Pinpoint the cell where the given text exists, returning its [x, y] midpoint coordinate. 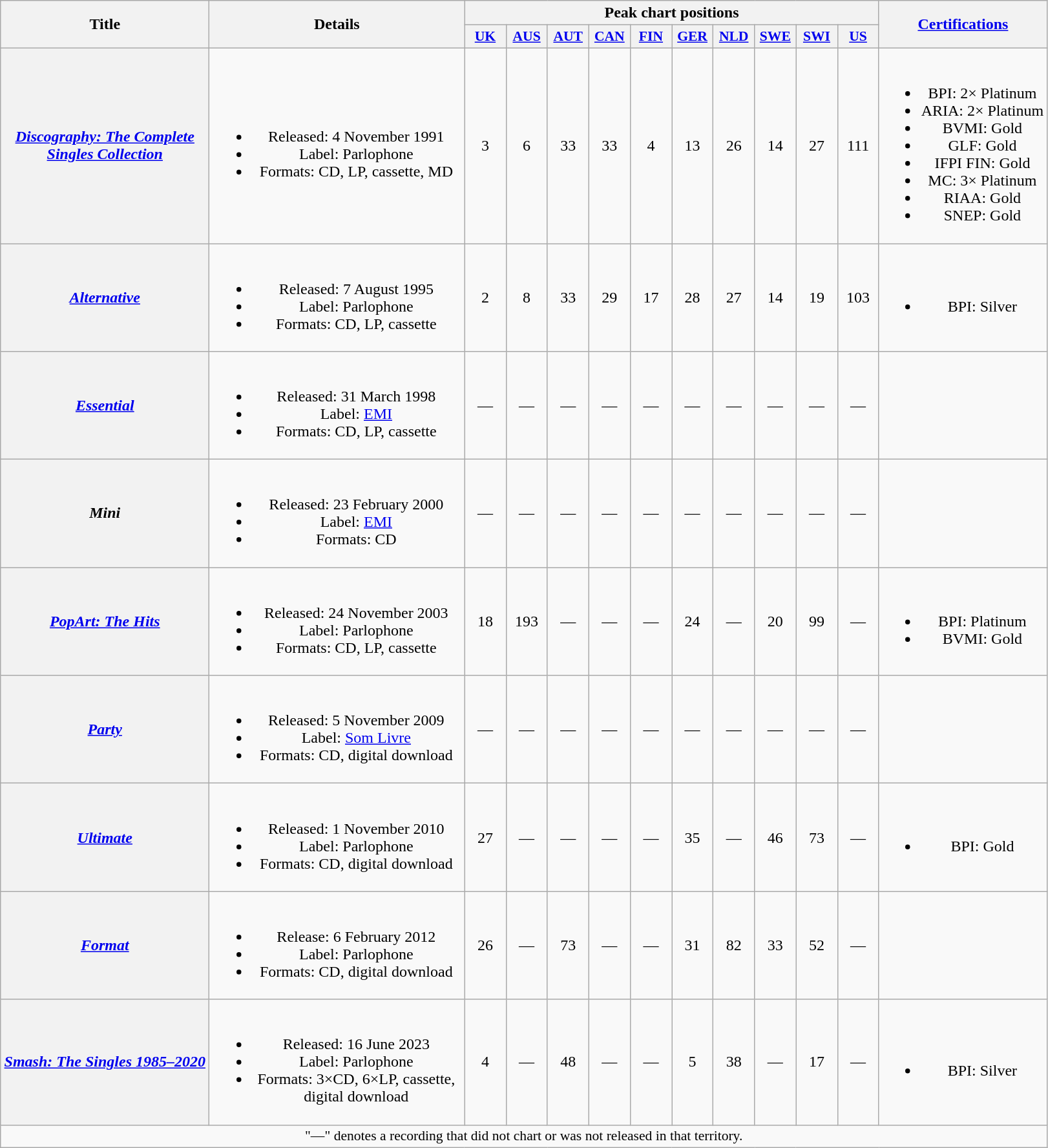
111 [858, 145]
52 [817, 945]
Released: 5 November 2009 Label: Som LivreFormats: CD, digital download [337, 729]
Released: 16 June 2023Label: ParlophoneFormats: 3×CD, 6×LP, cassette, digital download [337, 1062]
SWI [817, 37]
AUS [527, 37]
13 [693, 145]
3 [485, 145]
AUT [568, 37]
Certifications [963, 25]
Title [105, 25]
BPI: PlatinumBVMI: Gold [963, 622]
Released: 1 November 2010Label: ParlophoneFormats: CD, digital download [337, 838]
Peak chart positions [672, 13]
Format [105, 945]
Released: 31 March 1998Label: EMIFormats: CD, LP, cassette [337, 406]
Discography: The Complete Singles Collection [105, 145]
"—" denotes a recording that did not chart or was not released in that territory. [524, 1136]
20 [775, 622]
99 [817, 622]
Smash: The Singles 1985–2020 [105, 1062]
Release: 6 February 2012Label: ParlophoneFormats: CD, digital download [337, 945]
31 [693, 945]
6 [527, 145]
28 [693, 297]
Released: 7 August 1995Label: ParlophoneFormats: CD, LP, cassette [337, 297]
2 [485, 297]
Party [105, 729]
Mini [105, 513]
48 [568, 1062]
24 [693, 622]
Released: 24 November 2003Label: ParlophoneFormats: CD, LP, cassette [337, 622]
NLD [734, 37]
18 [485, 622]
FIN [651, 37]
Essential [105, 406]
GER [693, 37]
Released: 4 November 1991Label: ParlophoneFormats: CD, LP, cassette, MD [337, 145]
Details [337, 25]
19 [817, 297]
193 [527, 622]
103 [858, 297]
38 [734, 1062]
UK [485, 37]
US [858, 37]
Ultimate [105, 838]
8 [527, 297]
BPI: 2× PlatinumARIA: 2× PlatinumBVMI: GoldGLF: GoldIFPI FIN: GoldMC: 3× PlatinumRIAA: GoldSNEP: Gold [963, 145]
82 [734, 945]
46 [775, 838]
Alternative [105, 297]
Released: 23 February 2000 Label: EMIFormats: CD [337, 513]
29 [609, 297]
35 [693, 838]
5 [693, 1062]
SWE [775, 37]
BPI: Gold [963, 838]
CAN [609, 37]
PopArt: The Hits [105, 622]
